From the cell containing the given text, extract its center point as [X, Y] coordinate. 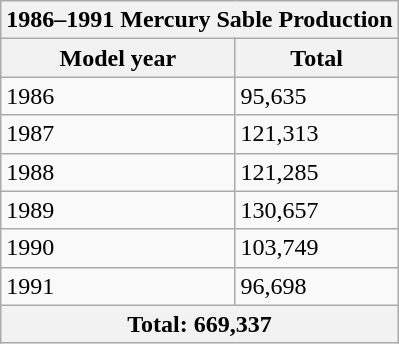
Model year [118, 58]
1991 [118, 286]
1989 [118, 210]
1987 [118, 134]
Total: 669,337 [200, 324]
1988 [118, 172]
96,698 [316, 286]
121,313 [316, 134]
130,657 [316, 210]
1990 [118, 248]
1986–1991 Mercury Sable Production [200, 20]
1986 [118, 96]
Total [316, 58]
95,635 [316, 96]
103,749 [316, 248]
121,285 [316, 172]
